Provide the (X, Y) coordinate of the cell's center where the given text is located.  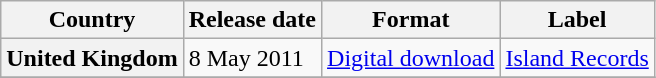
Digital download (411, 58)
Release date (252, 20)
8 May 2011 (252, 58)
United Kingdom (92, 58)
Label (577, 20)
Island Records (577, 58)
Format (411, 20)
Country (92, 20)
